Extract the [X, Y] coordinate from the center of the cell holding the provided text.  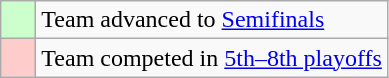
Team competed in 5th–8th playoffs [212, 58]
Team advanced to Semifinals [212, 20]
